For the text-containing cell, return its midpoint in [X, Y] coordinate format. 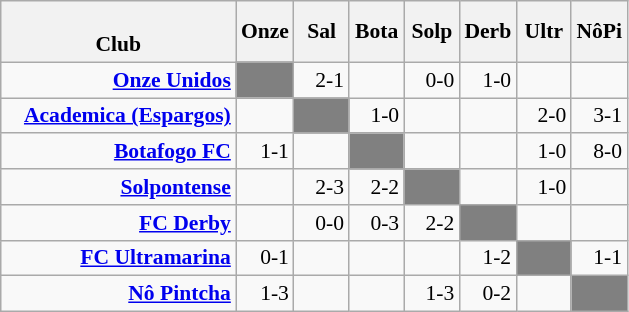
FC Ultramarina [118, 258]
Solpontense [118, 187]
Academica (Espargos) [118, 116]
Nô Pintcha [118, 294]
Club [118, 32]
Onze [265, 32]
FC Derby [118, 223]
8-0 [599, 152]
0-2 [488, 294]
NôPi [599, 32]
2-0 [544, 116]
Botafogo FC [118, 152]
Ultr [544, 32]
0-1 [265, 258]
Sal [322, 32]
Onze Unidos [118, 80]
Bota [376, 32]
2-1 [322, 80]
Derb [488, 32]
0-3 [376, 223]
1-2 [488, 258]
3-1 [599, 116]
2-3 [322, 187]
Solp [432, 32]
